Pinpoint the cell where the given text exists, returning its (x, y) midpoint coordinate. 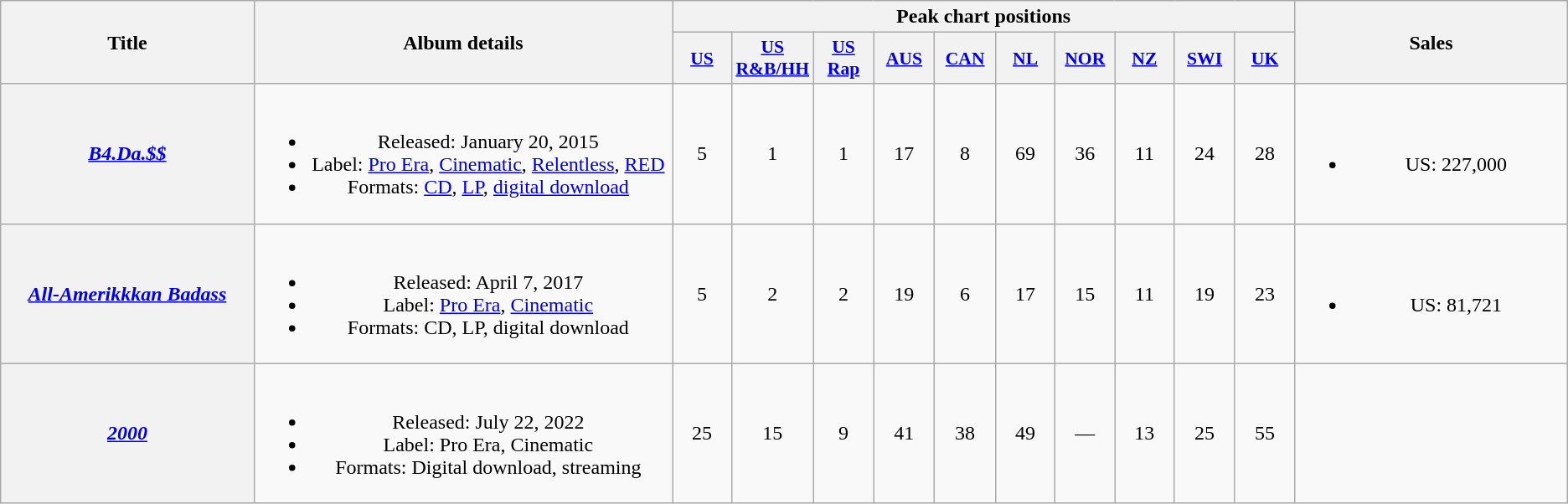
69 (1025, 154)
US (702, 59)
Released: July 22, 2022Label: Pro Era, CinematicFormats: Digital download, streaming (462, 434)
US: 81,721 (1431, 293)
8 (965, 154)
6 (965, 293)
13 (1144, 434)
AUS (905, 59)
Album details (462, 42)
Released: January 20, 2015Label: Pro Era, Cinematic, Relentless, REDFormats: CD, LP, digital download (462, 154)
NL (1025, 59)
All-Amerikkkan Badass (127, 293)
Released: April 7, 2017Label: Pro Era, CinematicFormats: CD, LP, digital download (462, 293)
Sales (1431, 42)
B4.Da.$$ (127, 154)
US Rap (843, 59)
US R&B/HH (772, 59)
SWI (1204, 59)
Peak chart positions (983, 17)
55 (1265, 434)
US: 227,000 (1431, 154)
CAN (965, 59)
Title (127, 42)
24 (1204, 154)
NZ (1144, 59)
28 (1265, 154)
— (1086, 434)
NOR (1086, 59)
38 (965, 434)
41 (905, 434)
36 (1086, 154)
9 (843, 434)
2000 (127, 434)
23 (1265, 293)
49 (1025, 434)
UK (1265, 59)
